Output the (x, y) coordinate of the center of the cell containing the given text.  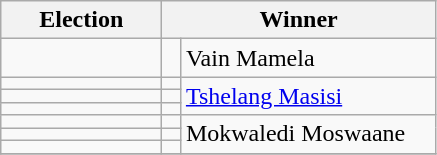
Election (82, 20)
Tshelang Masisi (308, 96)
Winner (299, 20)
Mokwaledi Moswaane (308, 134)
Vain Mamela (308, 58)
